Find where the given text appears and provide that cell's center as (X, Y) coordinate. 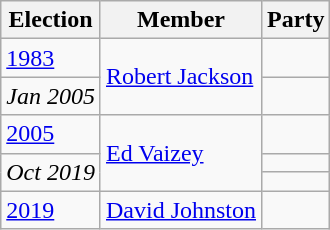
David Johnston (180, 210)
Election (51, 20)
1983 (51, 58)
Member (180, 20)
2005 (51, 134)
2019 (51, 210)
Robert Jackson (180, 77)
Oct 2019 (51, 172)
Jan 2005 (51, 96)
Party (296, 20)
Ed Vaizey (180, 153)
